Provide the (X, Y) coordinate of the cell's center where the given text is located.  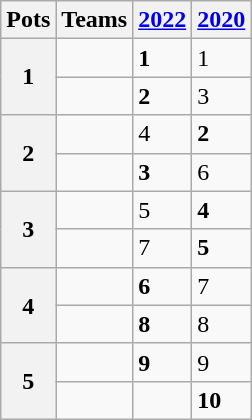
Teams (94, 20)
Pots (28, 20)
2020 (222, 20)
2022 (162, 20)
10 (222, 400)
